Extract the [X, Y] coordinate from the center of the cell holding the provided text.  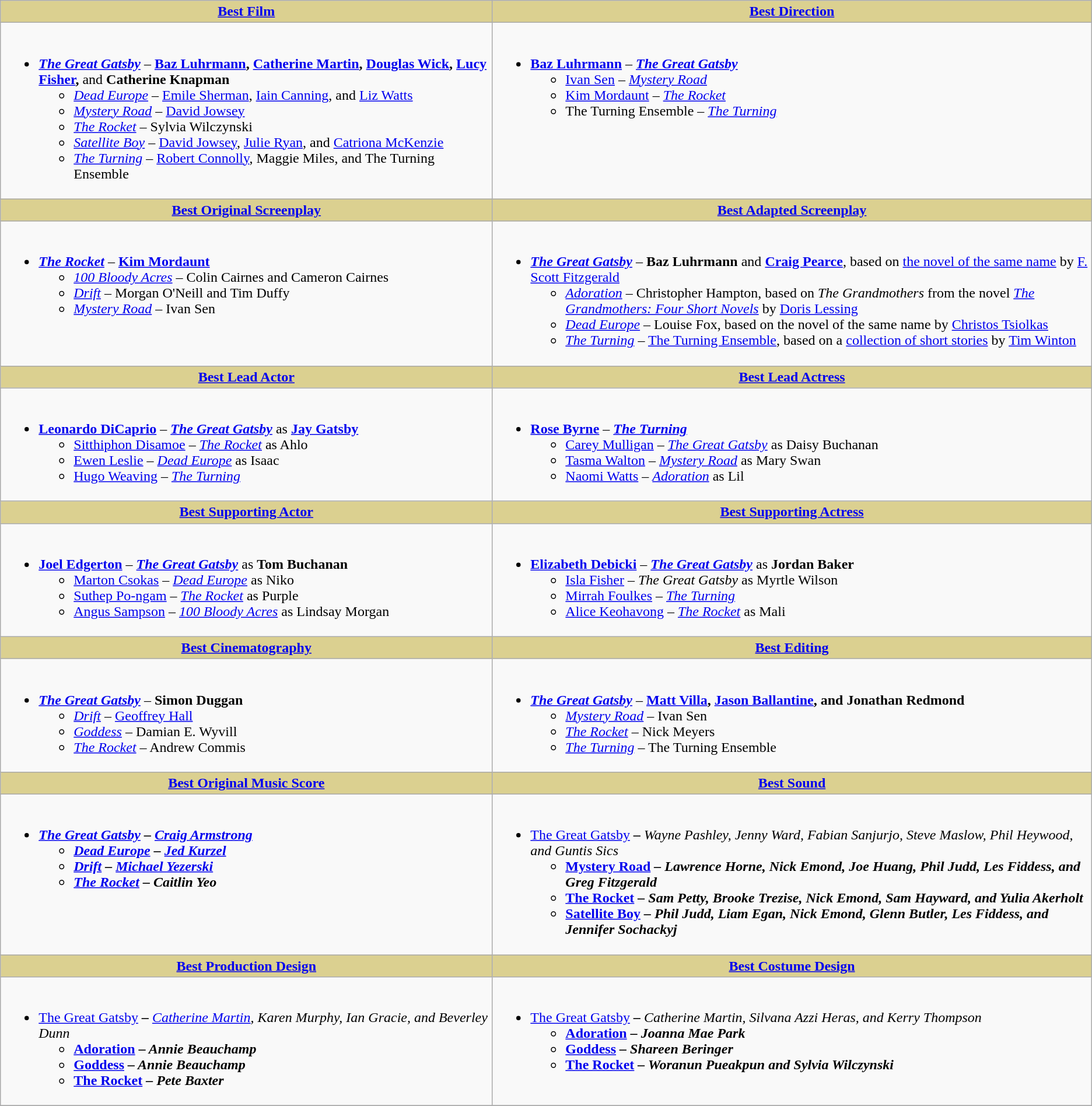
The Great Gatsby – Craig ArmstrongDead Europe – Jed KurzelDrift – Michael YezerskiThe Rocket – Caitlin Yeo [246, 874]
Best Costume Design [792, 965]
Best Direction [792, 12]
Best Production Design [246, 965]
Rose Byrne – The TurningCarey Mulligan – The Great Gatsby as Daisy BuchananTasma Walton – Mystery Road as Mary SwanNaomi Watts – Adoration as Lil [792, 444]
Best Film [246, 12]
Best Supporting Actor [246, 512]
Best Original Music Score [246, 783]
Best Adapted Screenplay [792, 210]
Best Sound [792, 783]
Best Editing [792, 647]
Best Lead Actor [246, 377]
The Rocket – Kim Mordaunt100 Bloody Acres – Colin Cairnes and Cameron CairnesDrift – Morgan O'Neill and Tim DuffyMystery Road – Ivan Sen [246, 293]
Best Original Screenplay [246, 210]
Baz Luhrmann – The Great GatsbyIvan Sen – Mystery RoadKim Mordaunt – The RocketThe Turning Ensemble – The Turning [792, 111]
Best Supporting Actress [792, 512]
Best Lead Actress [792, 377]
Leonardo DiCaprio – The Great Gatsby as Jay GatsbySitthiphon Disamoe – The Rocket as AhloEwen Leslie – Dead Europe as IsaacHugo Weaving – The Turning [246, 444]
Best Cinematography [246, 647]
The Great Gatsby – Simon DugganDrift – Geoffrey HallGoddess – Damian E. WyvillThe Rocket – Andrew Commis [246, 715]
